Return (x, y) of the center of cell containing provided text 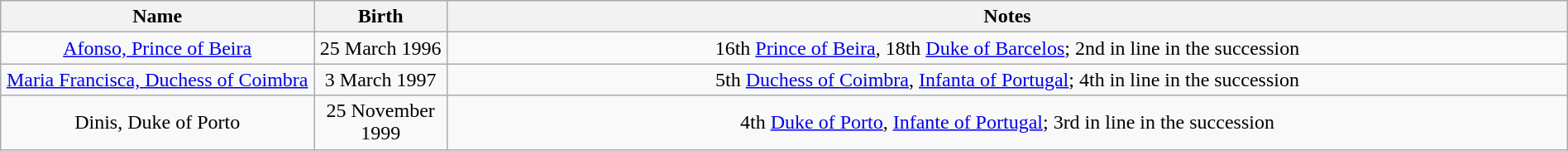
3 March 1997 (380, 80)
25 November 1999 (380, 123)
Birth (380, 17)
16th Prince of Beira, 18th Duke of Barcelos; 2nd in line in the succession (1007, 48)
25 March 1996 (380, 48)
5th Duchess of Coimbra, Infanta of Portugal; 4th in line in the succession (1007, 80)
4th Duke of Porto, Infante of Portugal; 3rd in line in the succession (1007, 123)
Name (157, 17)
Notes (1007, 17)
Dinis, Duke of Porto (157, 123)
Afonso, Prince of Beira (157, 48)
Maria Francisca, Duchess of Coimbra (157, 80)
